Output the [X, Y] coordinate of the center of the cell containing the given text.  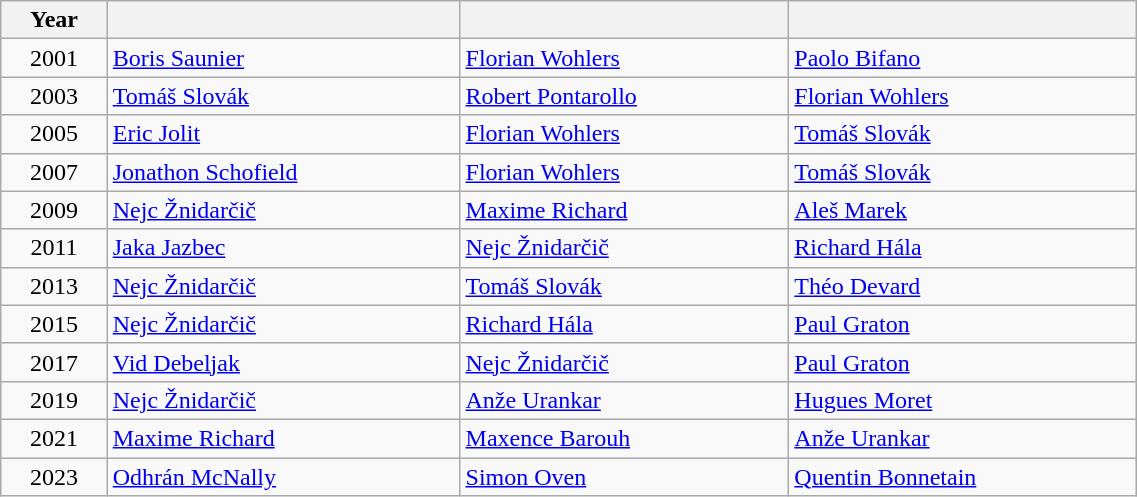
2019 [54, 400]
2003 [54, 96]
2023 [54, 477]
Robert Pontarollo [624, 96]
Quentin Bonnetain [963, 477]
2001 [54, 58]
Jaka Jazbec [284, 248]
Maxence Barouh [624, 438]
Paolo Bifano [963, 58]
2021 [54, 438]
2011 [54, 248]
Vid Debeljak [284, 362]
2009 [54, 210]
2007 [54, 172]
2005 [54, 134]
Hugues Moret [963, 400]
Year [54, 20]
2013 [54, 286]
Théo Devard [963, 286]
Boris Saunier [284, 58]
Simon Oven [624, 477]
Eric Jolit [284, 134]
2015 [54, 324]
Jonathon Schofield [284, 172]
2017 [54, 362]
Aleš Marek [963, 210]
Odhrán McNally [284, 477]
